Identify which cell holds the provided text, then report its (x, y) central coordinate. 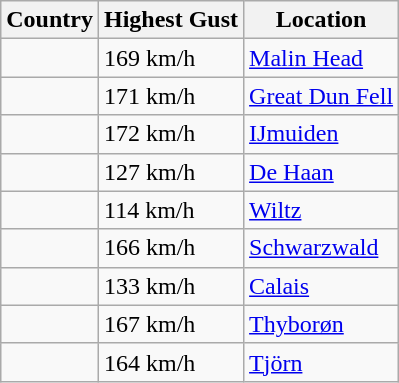
Wiltz (322, 210)
164 km/h (170, 362)
169 km/h (170, 58)
114 km/h (170, 210)
Great Dun Fell (322, 96)
Tjörn (322, 362)
Location (322, 20)
Thyborøn (322, 324)
Malin Head (322, 58)
IJmuiden (322, 134)
Calais (322, 286)
171 km/h (170, 96)
167 km/h (170, 324)
127 km/h (170, 172)
Highest Gust (170, 20)
133 km/h (170, 286)
Schwarzwald (322, 248)
172 km/h (170, 134)
Country (50, 20)
De Haan (322, 172)
166 km/h (170, 248)
